Output the [X, Y] coordinate of the center of the cell containing the given text.  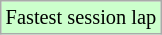
Fastest session lap [81, 17]
